Detect which cell encompasses the target text, then output its [x, y] center coordinate. 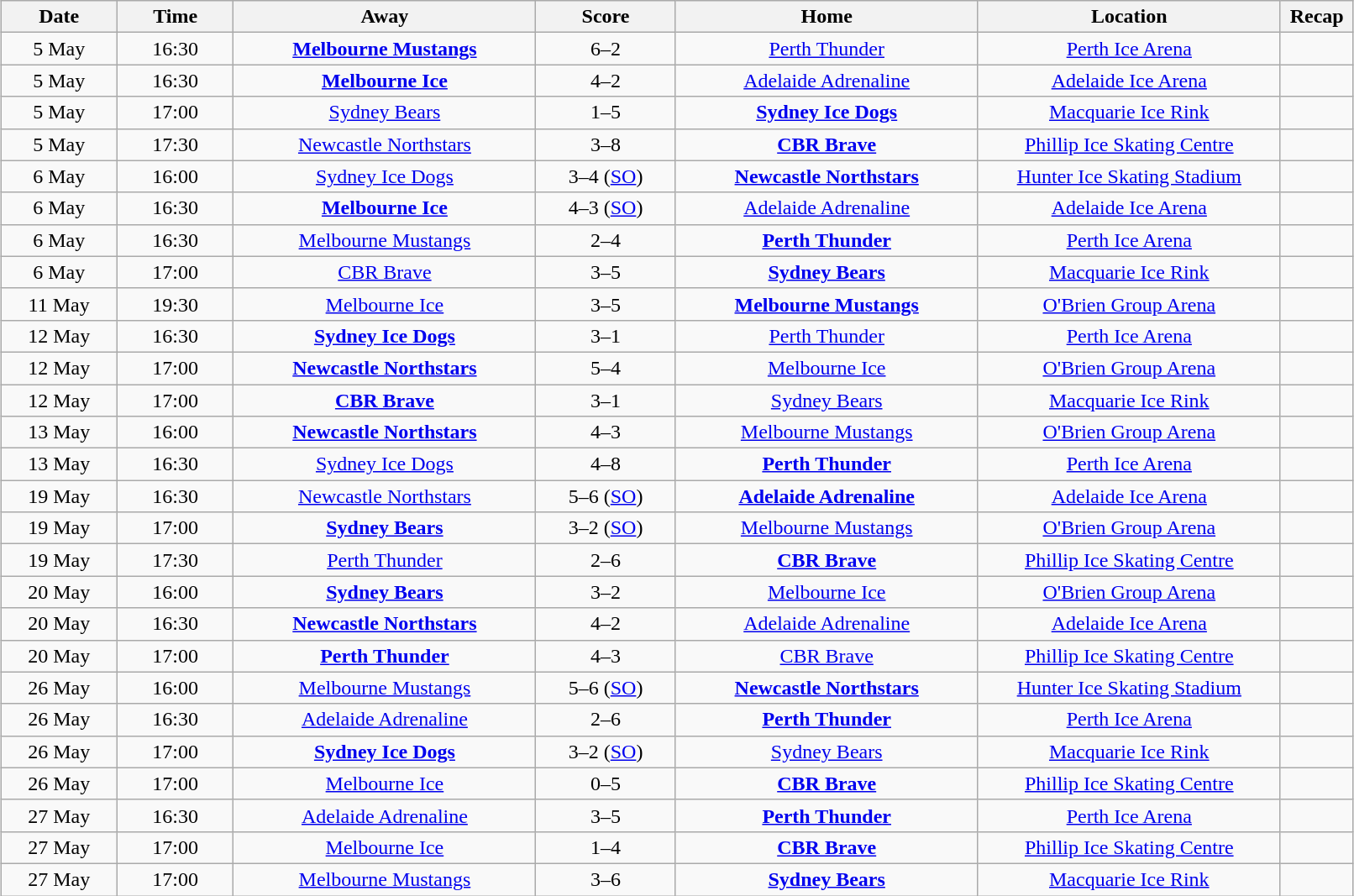
Recap [1317, 17]
Away [385, 17]
Date [59, 17]
3–6 [606, 879]
3–2 [606, 592]
3–4 (SO) [606, 176]
19:30 [175, 304]
Location [1129, 17]
11 May [59, 304]
Home [827, 17]
2–4 [606, 240]
Score [606, 17]
4–8 [606, 464]
1–5 [606, 113]
5–4 [606, 368]
6–2 [606, 49]
Time [175, 17]
3–8 [606, 144]
0–5 [606, 783]
4–3 (SO) [606, 208]
1–4 [606, 847]
